Provide the [X, Y] coordinate of the cell's center where the given text is located.  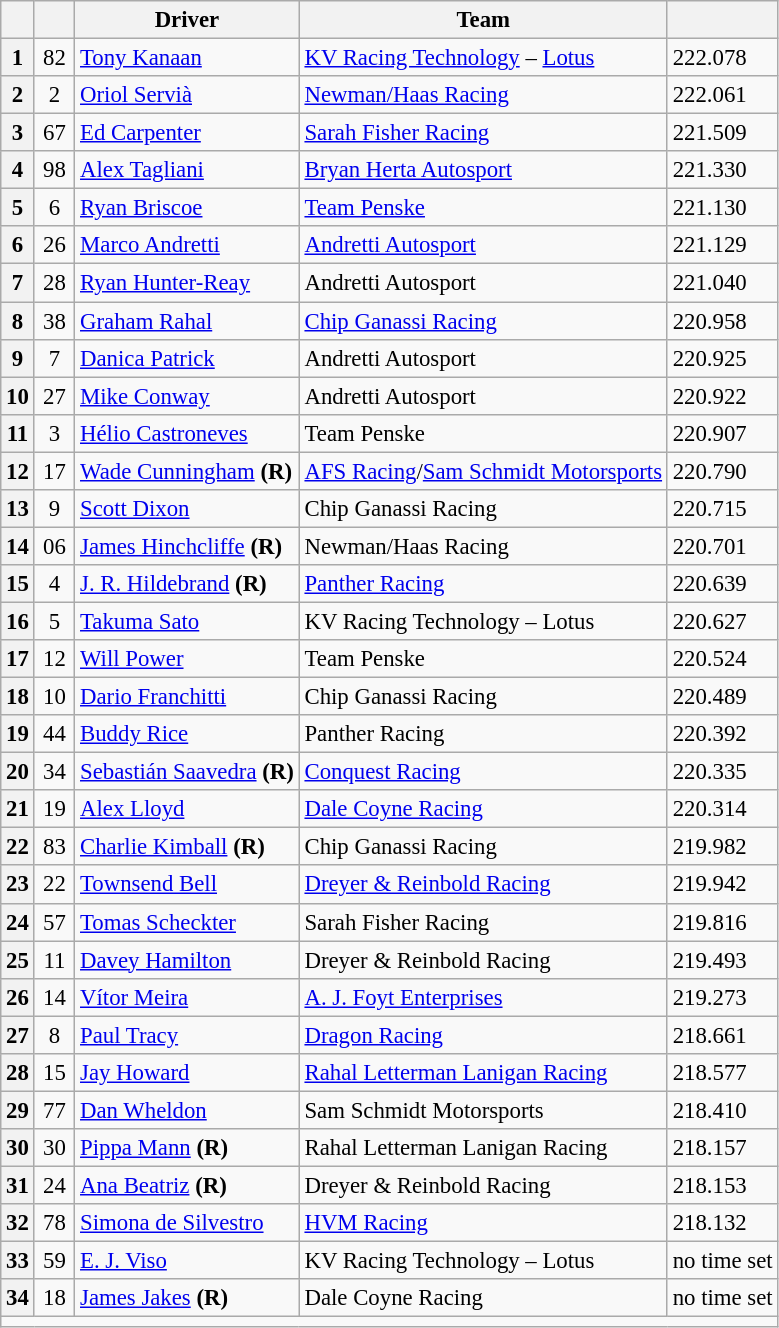
Dario Franchitti [187, 697]
E. J. Viso [187, 1261]
221.330 [722, 170]
Marco Andretti [187, 245]
220.489 [722, 697]
16 [18, 621]
Ana Beatriz (R) [187, 1185]
Graham Rahal [187, 321]
Ryan Briscoe [187, 208]
Wade Cunningham (R) [187, 471]
222.061 [722, 95]
Scott Dixon [187, 509]
Mike Conway [187, 396]
Paul Tracy [187, 1035]
Takuma Sato [187, 621]
220.925 [722, 358]
Charlie Kimball (R) [187, 847]
32 [18, 1223]
221.129 [722, 245]
Vítor Meira [187, 997]
57 [54, 922]
13 [18, 509]
Buddy Rice [187, 734]
Tomas Scheckter [187, 922]
AFS Racing/Sam Schmidt Motorsports [483, 471]
Dan Wheldon [187, 1110]
38 [54, 321]
Ryan Hunter-Reay [187, 283]
218.410 [722, 1110]
218.153 [722, 1185]
218.577 [722, 1073]
Will Power [187, 659]
220.392 [722, 734]
33 [18, 1261]
219.982 [722, 847]
220.790 [722, 471]
06 [54, 546]
Townsend Bell [187, 885]
82 [54, 58]
83 [54, 847]
221.040 [722, 283]
219.816 [722, 922]
Conquest Racing [483, 772]
218.661 [722, 1035]
219.273 [722, 997]
218.157 [722, 1148]
Team [483, 20]
31 [18, 1185]
220.524 [722, 659]
222.078 [722, 58]
James Jakes (R) [187, 1298]
220.627 [722, 621]
J. R. Hildebrand (R) [187, 584]
59 [54, 1261]
78 [54, 1223]
44 [54, 734]
HVM Racing [483, 1223]
221.130 [722, 208]
Dragon Racing [483, 1035]
21 [18, 809]
218.132 [722, 1223]
Hélio Castroneves [187, 433]
77 [54, 1110]
67 [54, 133]
220.907 [722, 433]
Driver [187, 20]
Sam Schmidt Motorsports [483, 1110]
29 [18, 1110]
Bryan Herta Autosport [483, 170]
98 [54, 170]
220.958 [722, 321]
220.639 [722, 584]
Danica Patrick [187, 358]
James Hinchcliffe (R) [187, 546]
25 [18, 960]
220.314 [722, 809]
A. J. Foyt Enterprises [483, 997]
Davey Hamilton [187, 960]
220.715 [722, 509]
1 [18, 58]
219.493 [722, 960]
Alex Tagliani [187, 170]
20 [18, 772]
Alex Lloyd [187, 809]
220.701 [722, 546]
220.922 [722, 396]
220.335 [722, 772]
219.942 [722, 885]
Pippa Mann (R) [187, 1148]
23 [18, 885]
Ed Carpenter [187, 133]
Jay Howard [187, 1073]
Simona de Silvestro [187, 1223]
Sebastián Saavedra (R) [187, 772]
221.509 [722, 133]
Oriol Servià [187, 95]
Tony Kanaan [187, 58]
